Return the [x, y] coordinate for the center point of the cell that contains the specified text.  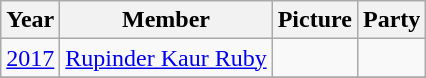
2017 [30, 58]
Year [30, 20]
Rupinder Kaur Ruby [166, 58]
Member [166, 20]
Party [391, 20]
Picture [314, 20]
